Search for the cell housing the specified text and yield its (x, y) center coordinate. 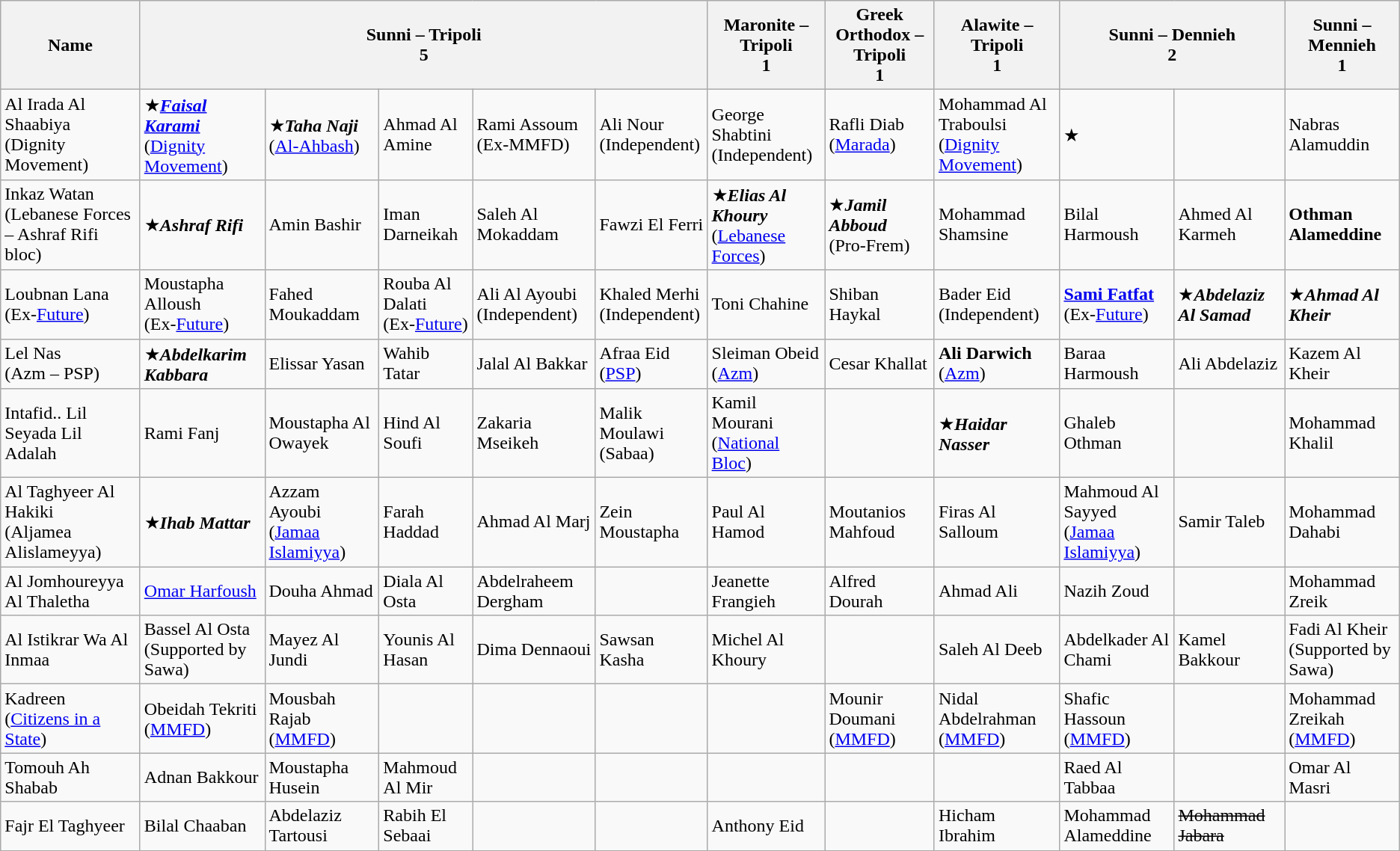
Jeanette Frangieh (766, 591)
Rami Assoum(Ex-MMFD) (534, 135)
Mohammad Al Traboulsi(Dignity Movement) (996, 135)
Al Jomhoureyya Al Thaletha (70, 591)
Sunni – Dennieh2 (1173, 45)
Wahib Tatar (426, 363)
Sunni – Mennieh1 (1342, 45)
★Faisal Karami(Dignity Movement) (202, 135)
★Abdelaziz Al Samad (1229, 304)
Ali Nour(Independent) (651, 135)
Shafic Hassoun(MMFD) (1117, 719)
Iman Darneikah (426, 224)
Shiban Haykal (879, 304)
Moustapha Alloush(Ex-Future) (202, 304)
Mohammad Zreik (1342, 591)
Hind Al Soufi (426, 434)
Fajr El Taghyeer (70, 826)
Alawite – Tripoli1 (996, 45)
Omar Al Masri (1342, 778)
Mohammad Zreikah(MMFD) (1342, 719)
Bader Eid(Independent) (996, 304)
★Haidar Nasser (996, 434)
Samir Taleb (1229, 522)
Dima Dennaoui (534, 650)
Fawzi El Ferri (651, 224)
Diala Al Osta (426, 591)
Abdelraheem Dergham (534, 591)
Saleh Al Mokaddam (534, 224)
Hicham Ibrahim (996, 826)
Elissar Yasan (322, 363)
Farah Haddad (426, 522)
Bilal Harmoush (1117, 224)
Loubnan Lana(Ex-Future) (70, 304)
Nabras Alamuddin (1342, 135)
Adnan Bakkour (202, 778)
Ahmad Al Marj (534, 522)
Ali Darwich (Azm) (996, 363)
Ahmed Al Karmeh (1229, 224)
Ahmad Al Amine (426, 135)
Kamil Mourani(National Bloc) (766, 434)
Rouba Al Dalati(Ex-Future) (426, 304)
Rabih El Sebaai (426, 826)
Mohammad Khalil (1342, 434)
Younis Al Hasan (426, 650)
Mohammad Jabara (1229, 826)
★Elias Al Khoury(Lebanese Forces) (766, 224)
Omar Harfoush (202, 591)
Tomouh Ah Shabab (70, 778)
Cesar Khallat (879, 363)
Moustapha Al Owayek (322, 434)
Ali Abdelaziz (1229, 363)
Paul Al Hamod (766, 522)
Sunni – Tripoli5 (423, 45)
Kamel Bakkour (1229, 650)
Mohammad Dahabi (1342, 522)
Raed Al Tabbaa (1117, 778)
Inkaz Watan(Lebanese Forces – Ashraf Rifi bloc) (70, 224)
Jalal Al Bakkar (534, 363)
George Shabtini(Independent) (766, 135)
Othman Alameddine (1342, 224)
Mousbah Rajab(MMFD) (322, 719)
Abdelkader Al Chami (1117, 650)
Baraa Harmoush (1117, 363)
Douha Ahmad (322, 591)
Moustapha Husein (322, 778)
Mohammad Shamsine (996, 224)
Sleiman Obeid(Azm) (766, 363)
Al Irada Al Shaabiya(Dignity Movement) (70, 135)
Al Taghyeer Al Hakiki(Aljamea Alislameyya) (70, 522)
Kadreen(Citizens in a State) (70, 719)
Afraa Eid(PSP) (651, 363)
Khaled Merhi(Independent) (651, 304)
Ahmad Ali (996, 591)
Toni Chahine (766, 304)
Abdelaziz Tartousi (322, 826)
★Ihab Mattar (202, 522)
Zein Moustapha (651, 522)
Amin Bashir (322, 224)
Mohammad Alameddine (1117, 826)
Mayez Al Jundi (322, 650)
Ghaleb Othman (1117, 434)
★Ashraf Rifi (202, 224)
Intafid.. Lil Seyada Lil Adalah (70, 434)
★ (1117, 135)
Mahmoud Al Sayyed(Jamaa Islamiyya) (1117, 522)
Sami Fatfat(Ex-Future) (1117, 304)
Azzam Ayoubi(Jamaa Islamiyya) (322, 522)
★Ahmad Al Kheir (1342, 304)
Saleh Al Deeb (996, 650)
Nazih Zoud (1117, 591)
Rami Fanj (202, 434)
Malik Moulawi(Sabaa) (651, 434)
Bassel Al Osta(Supported by Sawa) (202, 650)
Mounir Doumani(MMFD) (879, 719)
Al Istikrar Wa Al Inmaa (70, 650)
Kazem Al Kheir (1342, 363)
Greek Orthodox – Tripoli1 (879, 45)
Mahmoud Al Mir (426, 778)
Moutanios Mahfoud (879, 522)
Name (70, 45)
Lel Nas(Azm – PSP) (70, 363)
Fahed Moukaddam (322, 304)
Alfred Dourah (879, 591)
Obeidah Tekriti(MMFD) (202, 719)
Nidal Abdelrahman(MMFD) (996, 719)
Sawsan Kasha (651, 650)
Ali Al Ayoubi(Independent) (534, 304)
★Abdelkarim Kabbara (202, 363)
Maronite – Tripoli1 (766, 45)
Fadi Al Kheir(Supported by Sawa) (1342, 650)
Zakaria Mseikeh (534, 434)
Rafli Diab(Marada) (879, 135)
Anthony Eid (766, 826)
★Jamil Abboud(Pro-Frem) (879, 224)
Michel Al Khoury (766, 650)
★Taha Naji(Al-Ahbash) (322, 135)
Firas Al Salloum (996, 522)
Bilal Chaaban (202, 826)
